Return [x, y] of the center of cell containing provided text 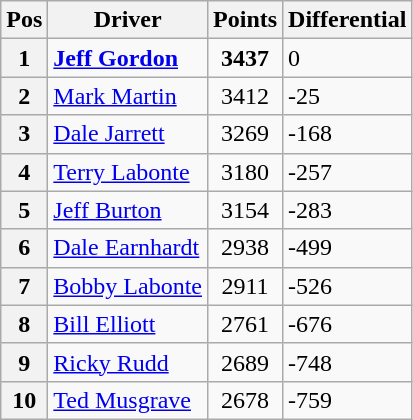
-499 [348, 248]
Differential [348, 20]
3180 [246, 172]
2911 [246, 286]
Ricky Rudd [128, 362]
-676 [348, 324]
2678 [246, 400]
5 [24, 210]
9 [24, 362]
-25 [348, 96]
Bill Elliott [128, 324]
1 [24, 58]
2689 [246, 362]
Terry Labonte [128, 172]
10 [24, 400]
3437 [246, 58]
2761 [246, 324]
-168 [348, 134]
Pos [24, 20]
2 [24, 96]
3154 [246, 210]
2938 [246, 248]
Ted Musgrave [128, 400]
3 [24, 134]
Jeff Gordon [128, 58]
Driver [128, 20]
4 [24, 172]
Dale Jarrett [128, 134]
Points [246, 20]
-257 [348, 172]
Jeff Burton [128, 210]
-283 [348, 210]
Bobby Labonte [128, 286]
0 [348, 58]
-748 [348, 362]
3269 [246, 134]
8 [24, 324]
-526 [348, 286]
Mark Martin [128, 96]
3412 [246, 96]
-759 [348, 400]
Dale Earnhardt [128, 248]
6 [24, 248]
7 [24, 286]
